Extract the [X, Y] coordinate from the center of the cell holding the provided text.  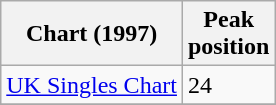
Chart (1997) [92, 34]
UK Singles Chart [92, 85]
Peakposition [228, 34]
24 [228, 85]
